Pinpoint the cell where the given text exists, returning its [x, y] midpoint coordinate. 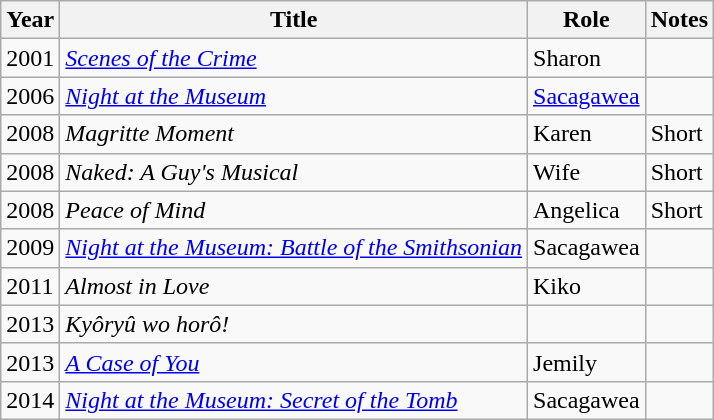
2011 [30, 286]
Karen [587, 134]
Naked: A Guy's Musical [294, 172]
Jemily [587, 362]
Night at the Museum: Battle of the Smithsonian [294, 248]
Almost in Love [294, 286]
Kyôryû wo horô! [294, 324]
A Case of You [294, 362]
Peace of Mind [294, 210]
Year [30, 20]
Title [294, 20]
Sharon [587, 58]
Kiko [587, 286]
Notes [679, 20]
Night at the Museum: Secret of the Tomb [294, 400]
Wife [587, 172]
2001 [30, 58]
2009 [30, 248]
Magritte Moment [294, 134]
Night at the Museum [294, 96]
Angelica [587, 210]
Role [587, 20]
Scenes of the Crime [294, 58]
2006 [30, 96]
2014 [30, 400]
